Locate the cell with the specified text and output its [x, y] center coordinate. 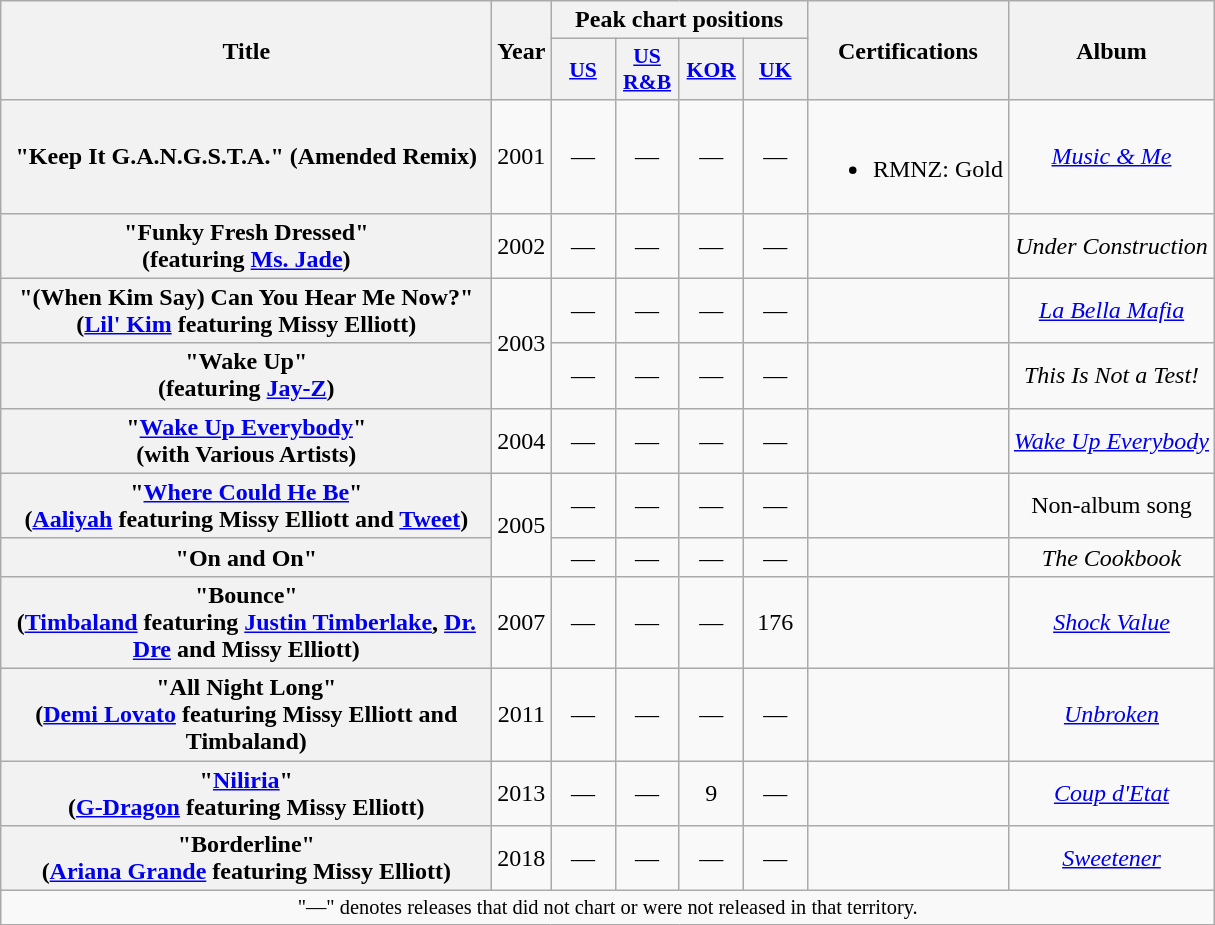
USR&B [647, 70]
Certifications [908, 50]
US [583, 70]
"On and On" [246, 557]
The Cookbook [1111, 557]
La Bella Mafia [1111, 310]
9 [711, 792]
Peak chart positions [679, 20]
2013 [522, 792]
2005 [522, 524]
"All Night Long"(Demi Lovato featuring Missy Elliott and Timbaland) [246, 714]
"Keep It G.A.N.G.S.T.A." (Amended Remix) [246, 156]
"—" denotes releases that did not chart or were not released in that territory. [608, 908]
"Wake Up Everybody"(with Various Artists) [246, 440]
RMNZ: Gold [908, 156]
2018 [522, 858]
2002 [522, 246]
Sweetener [1111, 858]
"Bounce"(Timbaland featuring Justin Timberlake, Dr. Dre and Missy Elliott) [246, 622]
Shock Value [1111, 622]
KOR [711, 70]
"Where Could He Be"(Aaliyah featuring Missy Elliott and Tweet) [246, 506]
2001 [522, 156]
"Wake Up"(featuring Jay-Z) [246, 376]
UK [775, 70]
Music & Me [1111, 156]
Non-album song [1111, 506]
Album [1111, 50]
Under Construction [1111, 246]
176 [775, 622]
"Funky Fresh Dressed"(featuring Ms. Jade) [246, 246]
"Borderline"(Ariana Grande featuring Missy Elliott) [246, 858]
Unbroken [1111, 714]
Wake Up Everybody [1111, 440]
2004 [522, 440]
"Niliria"(G-Dragon featuring Missy Elliott) [246, 792]
Coup d'Etat [1111, 792]
Year [522, 50]
2003 [522, 343]
This Is Not a Test! [1111, 376]
2007 [522, 622]
Title [246, 50]
2011 [522, 714]
"(When Kim Say) Can You Hear Me Now?"(Lil' Kim featuring Missy Elliott) [246, 310]
